Pinpoint the cell where the given text exists, returning its (X, Y) midpoint coordinate. 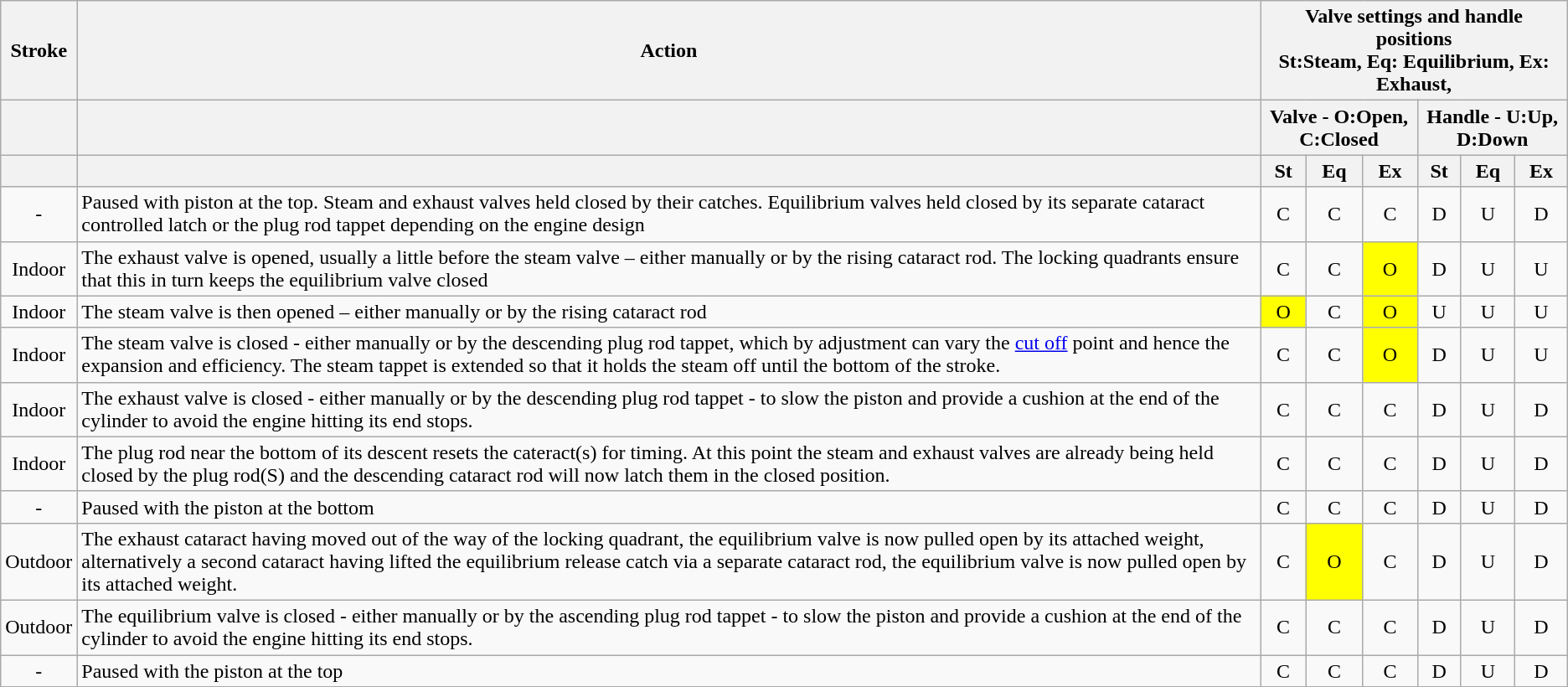
Paused with the piston at the top (668, 671)
Stroke (39, 50)
The steam valve is then opened – either manually or by the rising cataract rod (668, 312)
Handle - U:Up, D:Down (1493, 127)
Action (668, 50)
Paused with the piston at the bottom (668, 507)
Valve settings and handle positionsSt:Steam, Eq: Equilibrium, Ex: Exhaust, (1414, 50)
Valve - O:Open, C:Closed (1338, 127)
